Provide the [X, Y] coordinate of the cell's center where the given text is located.  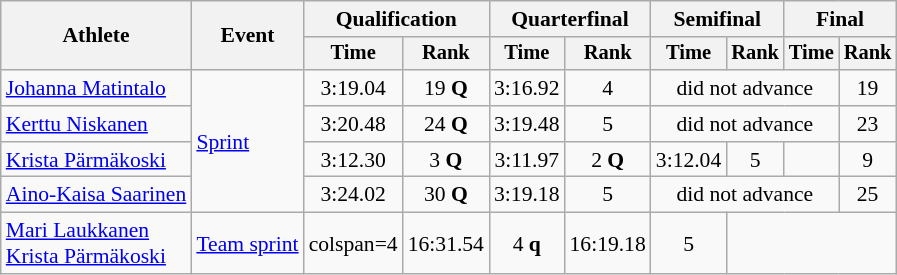
Quarterfinal [570, 19]
19 Q [446, 88]
3:16.92 [526, 88]
23 [868, 124]
Kerttu Niskanen [96, 124]
4 [607, 88]
3:19.48 [526, 124]
2 Q [607, 160]
Semifinal [718, 19]
colspan=4 [354, 244]
Krista Pärmäkoski [96, 160]
4 q [526, 244]
Mari LaukkanenKrista Pärmäkoski [96, 244]
16:19.18 [607, 244]
3:11.97 [526, 160]
Team sprint [247, 244]
3:24.02 [354, 195]
24 Q [446, 124]
9 [868, 160]
3:12.30 [354, 160]
Athlete [96, 36]
Aino-Kaisa Saarinen [96, 195]
Qualification [396, 19]
3:19.04 [354, 88]
Sprint [247, 141]
Johanna Matintalo [96, 88]
3:12.04 [688, 160]
3:20.48 [354, 124]
3:19.18 [526, 195]
Final [840, 19]
16:31.54 [446, 244]
30 Q [446, 195]
Event [247, 36]
3 Q [446, 160]
19 [868, 88]
25 [868, 195]
